From the cell containing the given text, extract its center point as (X, Y) coordinate. 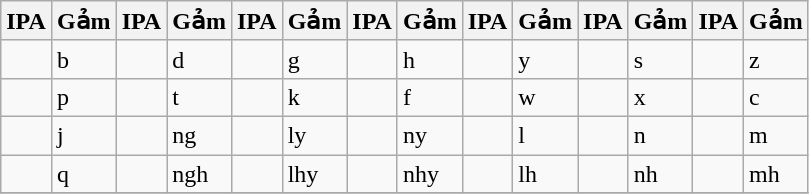
ngh (200, 173)
t (200, 97)
k (314, 97)
ly (314, 135)
b (84, 59)
x (660, 97)
d (200, 59)
s (660, 59)
p (84, 97)
nh (660, 173)
l (546, 135)
ny (430, 135)
q (84, 173)
c (776, 97)
y (546, 59)
nhy (430, 173)
lh (546, 173)
m (776, 135)
f (430, 97)
lhy (314, 173)
n (660, 135)
z (776, 59)
ng (200, 135)
h (430, 59)
mh (776, 173)
g (314, 59)
w (546, 97)
j (84, 135)
